Return (x, y) of the center of cell containing provided text 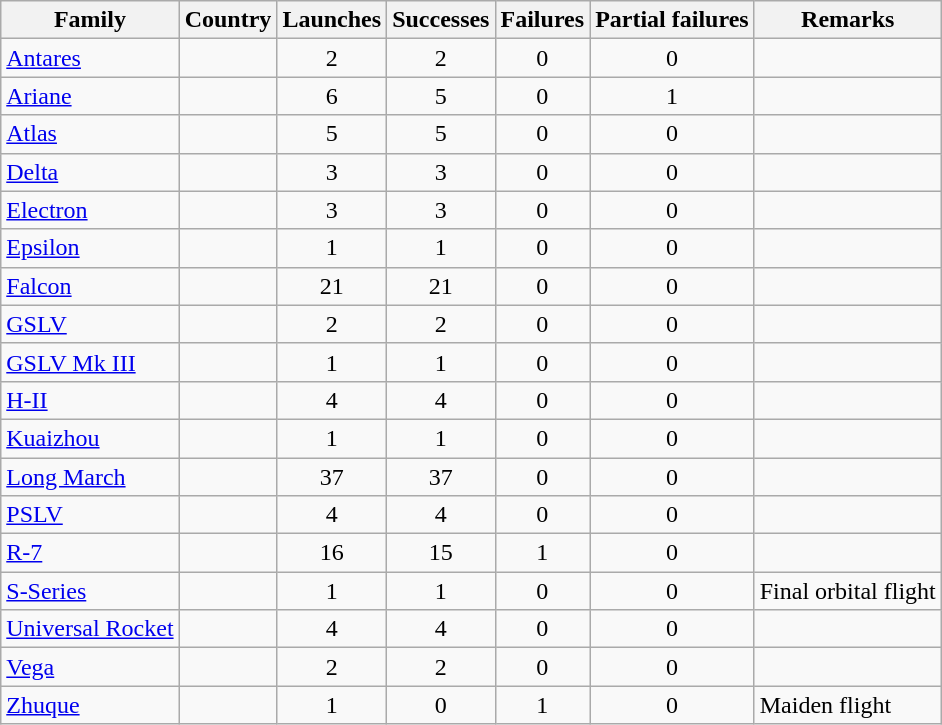
Maiden flight (848, 705)
Universal Rocket (90, 629)
Remarks (848, 20)
Atlas (90, 134)
15 (441, 553)
GSLV (90, 324)
S-Series (90, 591)
Electron (90, 210)
6 (332, 96)
16 (332, 553)
Country (228, 20)
Antares (90, 58)
Family (90, 20)
Zhuque (90, 705)
Vega (90, 667)
GSLV Mk III (90, 362)
Launches (332, 20)
H-II (90, 400)
R-7 (90, 553)
Failures (542, 20)
Ariane (90, 96)
Delta (90, 172)
Epsilon (90, 248)
Successes (441, 20)
Partial failures (672, 20)
Final orbital flight (848, 591)
Long March (90, 477)
PSLV (90, 515)
Kuaizhou (90, 438)
Falcon (90, 286)
